Find where the given text appears and provide that cell's center as (X, Y) coordinate. 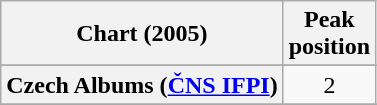
Chart (2005) (142, 34)
2 (329, 85)
Peakposition (329, 34)
Czech Albums (ČNS IFPI) (142, 85)
